Pinpoint the cell where the given text exists, returning its [X, Y] midpoint coordinate. 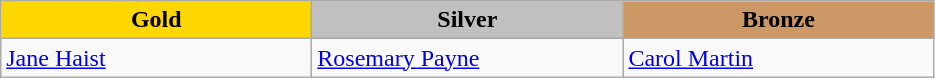
Silver [468, 20]
Bronze [778, 20]
Jane Haist [156, 58]
Rosemary Payne [468, 58]
Carol Martin [778, 58]
Gold [156, 20]
